Extract the (x, y) coordinate from the center of the cell holding the provided text.  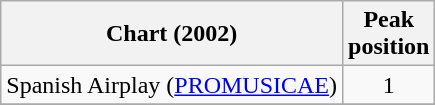
Chart (2002) (172, 34)
Peakposition (389, 34)
1 (389, 85)
Spanish Airplay (PROMUSICAE) (172, 85)
